Capture the cell that displays the provided text and extract its [X, Y] central coordinate. 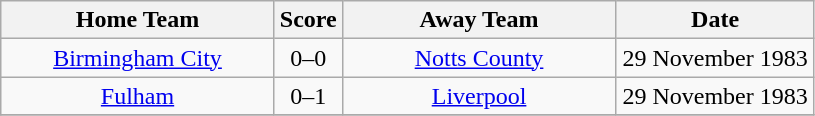
Away Team [479, 20]
Date [716, 20]
0–0 [308, 58]
Home Team [138, 20]
Birmingham City [138, 58]
Score [308, 20]
Fulham [138, 96]
0–1 [308, 96]
Notts County [479, 58]
Liverpool [479, 96]
